From the cell containing the given text, extract its center point as [X, Y] coordinate. 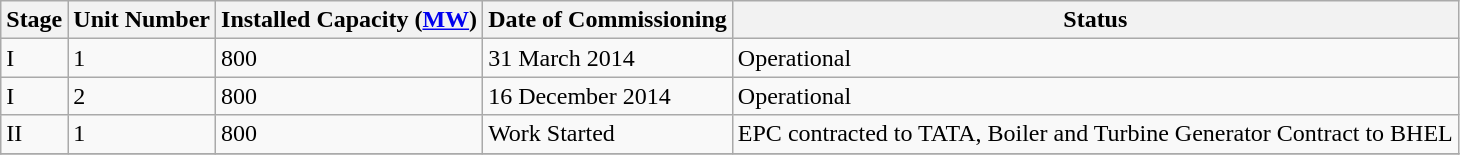
II [34, 134]
EPC contracted to TATA, Boiler and Turbine Generator Contract to BHEL [1095, 134]
Status [1095, 20]
Stage [34, 20]
Installed Capacity (MW) [350, 20]
2 [142, 96]
Work Started [608, 134]
16 December 2014 [608, 96]
31 March 2014 [608, 58]
Date of Commissioning [608, 20]
Unit Number [142, 20]
